Detect which cell encompasses the target text, then output its (X, Y) center coordinate. 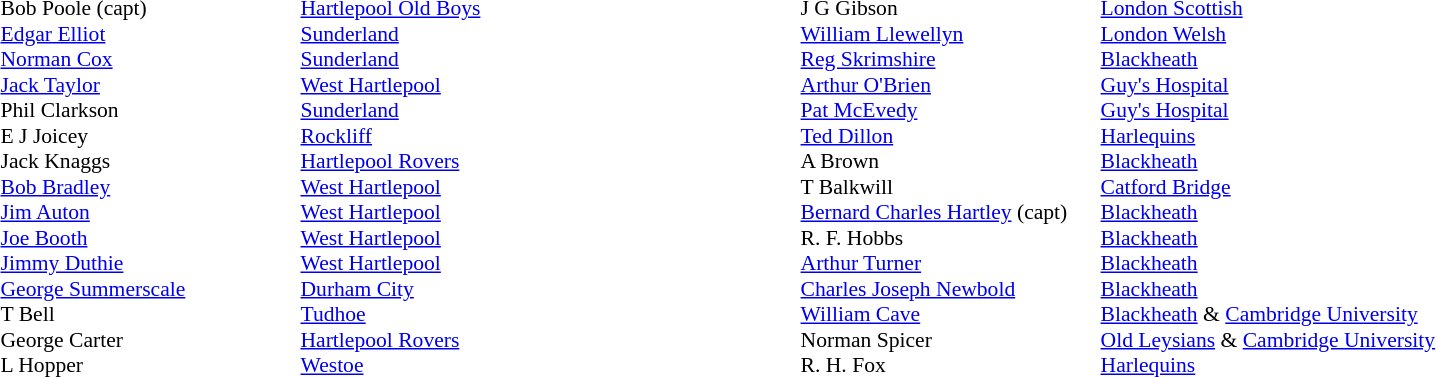
Norman Spicer (951, 340)
Bernard Charles Hartley (capt) (951, 213)
T Balkwill (951, 187)
T Bell (150, 315)
Old Leysians & Cambridge University (1268, 340)
Jack Knaggs (150, 161)
E J Joicey (150, 136)
Tudhoe (390, 315)
Durham City (390, 289)
Norman Cox (150, 59)
Edgar Elliot (150, 34)
Reg Skrimshire (951, 59)
Harlequins (1268, 136)
Blackheath & Cambridge University (1268, 315)
William Llewellyn (951, 34)
R. F. Hobbs (951, 238)
Joe Booth (150, 238)
Rockliff (390, 136)
London Welsh (1268, 34)
Catford Bridge (1268, 187)
Phil Clarkson (150, 111)
George Carter (150, 340)
Charles Joseph Newbold (951, 289)
Jack Taylor (150, 85)
A Brown (951, 161)
Arthur O'Brien (951, 85)
Jim Auton (150, 213)
William Cave (951, 315)
Ted Dillon (951, 136)
George Summerscale (150, 289)
Pat McEvedy (951, 111)
Jimmy Duthie (150, 263)
Bob Bradley (150, 187)
Arthur Turner (951, 263)
